Identify which cell holds the provided text, then report its (X, Y) central coordinate. 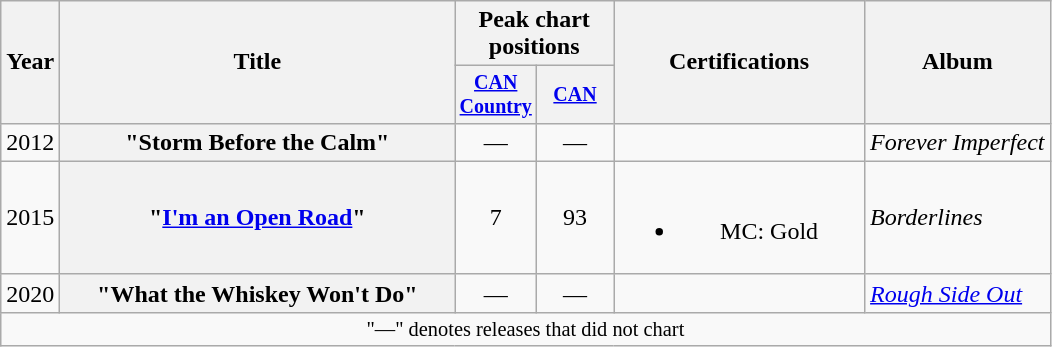
Certifications (740, 62)
Forever Imperfect (958, 142)
2015 (30, 218)
"What the Whiskey Won't Do" (258, 293)
Rough Side Out (958, 293)
Album (958, 62)
"—" denotes releases that did not chart (526, 329)
Year (30, 62)
Title (258, 62)
Borderlines (958, 218)
"I'm an Open Road" (258, 218)
CAN Country (496, 94)
93 (576, 218)
CAN (576, 94)
"Storm Before the Calm" (258, 142)
MC: Gold (740, 218)
7 (496, 218)
2020 (30, 293)
Peak chartpositions (534, 34)
2012 (30, 142)
